Identify which cell holds the provided text, then report its [x, y] central coordinate. 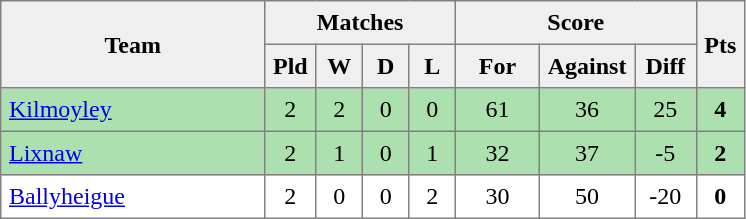
Diff [666, 66]
Pld [290, 66]
25 [666, 110]
Score [576, 23]
For [497, 66]
32 [497, 153]
D [385, 66]
4 [720, 110]
61 [497, 110]
Matches [360, 23]
50 [586, 197]
37 [586, 153]
-5 [666, 153]
-20 [666, 197]
Ballyheigue [133, 197]
36 [586, 110]
Against [586, 66]
L [432, 66]
Kilmoyley [133, 110]
Pts [720, 44]
Team [133, 44]
W [339, 66]
30 [497, 197]
Lixnaw [133, 153]
